Determine the (X, Y) coordinate at the center of the cell enclosing the given text.  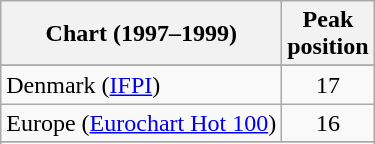
Chart (1997–1999) (142, 34)
Denmark (IFPI) (142, 85)
16 (328, 123)
17 (328, 85)
Europe (Eurochart Hot 100) (142, 123)
Peakposition (328, 34)
